Return [x, y] of the center of cell containing provided text 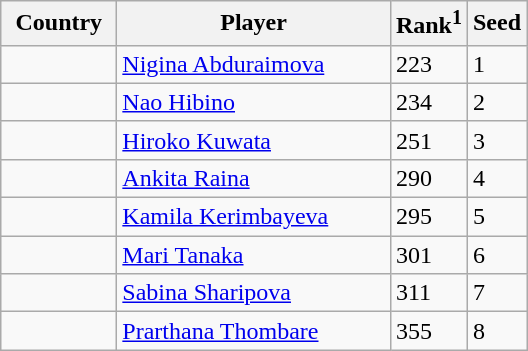
311 [428, 293]
251 [428, 140]
Player [254, 24]
5 [496, 217]
Nigina Abduraimova [254, 64]
295 [428, 217]
8 [496, 331]
Ankita Raina [254, 178]
3 [496, 140]
Prarthana Thombare [254, 331]
301 [428, 255]
Kamila Kerimbayeva [254, 217]
290 [428, 178]
2 [496, 102]
Seed [496, 24]
Hiroko Kuwata [254, 140]
Nao Hibino [254, 102]
Country [59, 24]
1 [496, 64]
7 [496, 293]
Sabina Sharipova [254, 293]
4 [496, 178]
223 [428, 64]
234 [428, 102]
6 [496, 255]
Rank1 [428, 24]
355 [428, 331]
Mari Tanaka [254, 255]
